Locate the cell with the specified text and output its [X, Y] center coordinate. 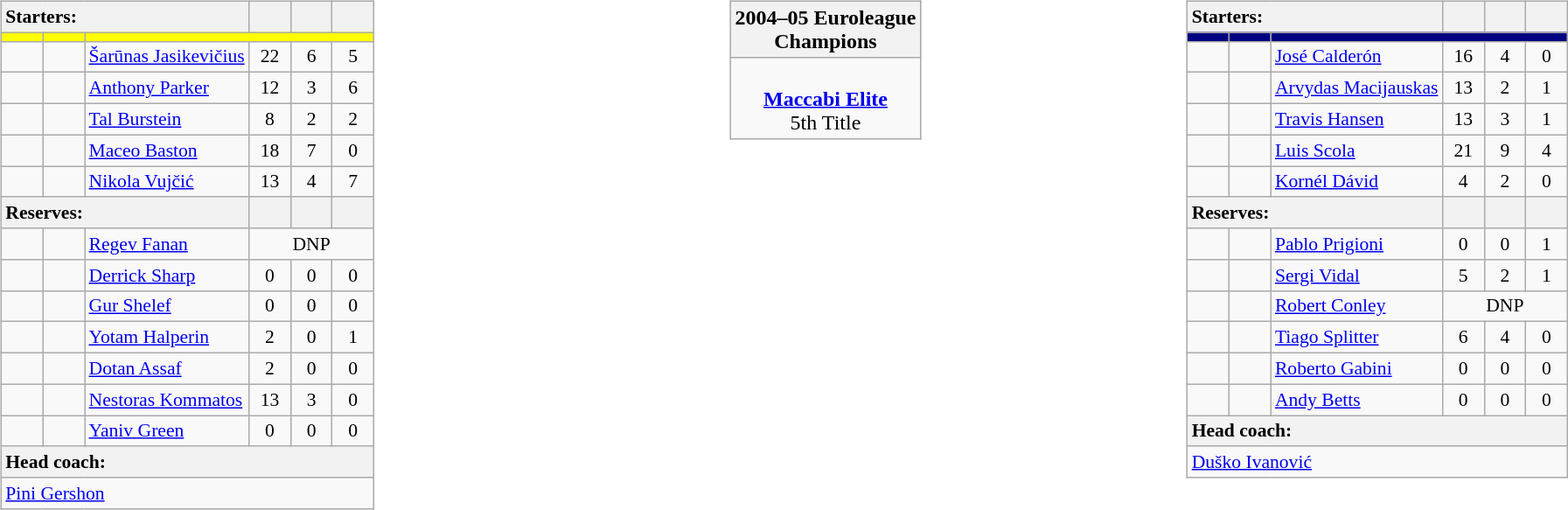
Derrick Sharp [166, 275]
Yotam Halperin [166, 338]
12 [270, 88]
Luis Scola [1357, 150]
Yaniv Green [166, 430]
22 [270, 57]
Duško Ivanović [1378, 462]
16 [1463, 57]
Maccabi Elite5th Title [826, 98]
Arvydas Macijauskas [1357, 88]
Sergi Vidal [1357, 275]
Andy Betts [1357, 400]
8 [270, 119]
Tiago Splitter [1357, 338]
2004–05 Euroleague Champions [826, 30]
Nikola Vujčić [166, 182]
Gur Shelef [166, 306]
Travis Hansen [1357, 119]
Pini Gershon [187, 493]
Regev Fanan [166, 244]
Pablo Prigioni [1357, 244]
21 [1463, 150]
Kornél Dávid [1357, 182]
Roberto Gabini [1357, 368]
9 [1505, 150]
Anthony Parker [166, 88]
Nestoras Kommatos [166, 400]
José Calderón [1357, 57]
Šarūnas Jasikevičius [166, 57]
Maceo Baston [166, 150]
Robert Conley [1357, 306]
Tal Burstein [166, 119]
18 [270, 150]
Dotan Assaf [166, 368]
